Pinpoint the cell where the given text exists, returning its [X, Y] midpoint coordinate. 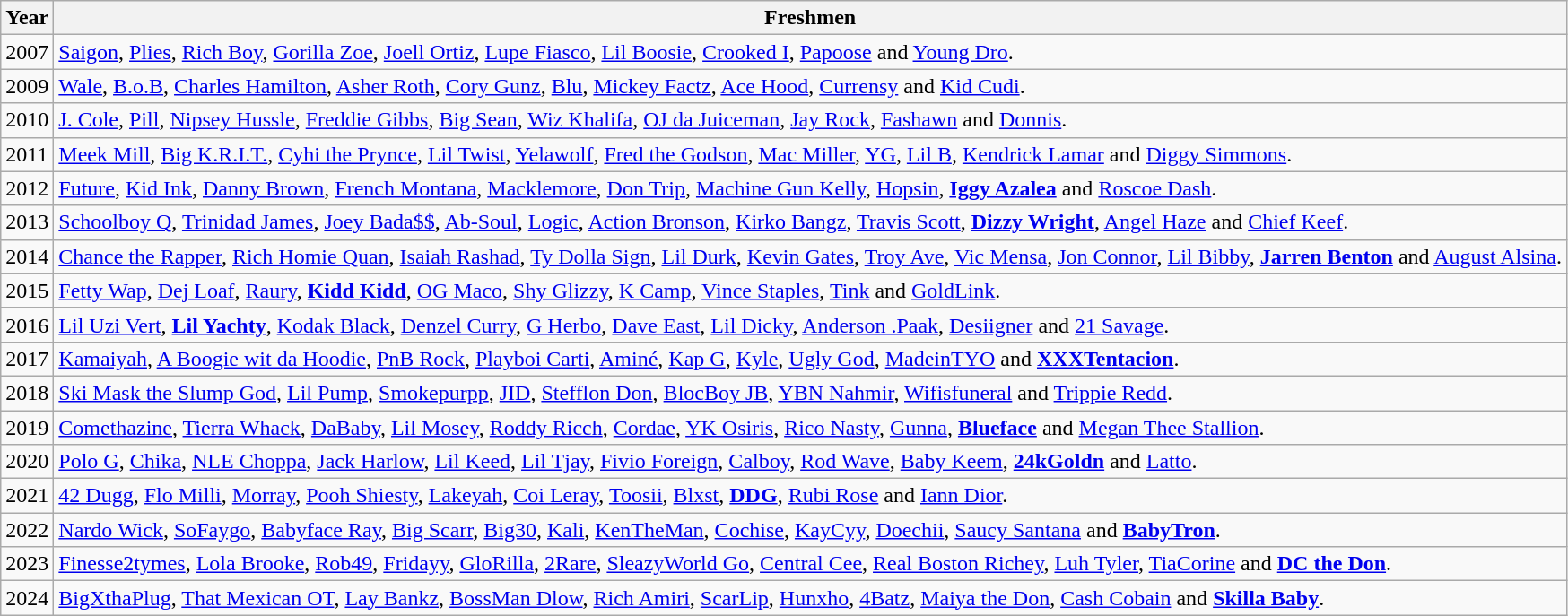
BigXthaPlug, That Mexican OT, Lay Bankz, BossMan Dlow, Rich Amiri, ScarLip, Hunxho, 4Batz, Maiya the Don, Cash Cobain and Skilla Baby. [811, 598]
Wale, B.o.B, Charles Hamilton, Asher Roth, Cory Gunz, Blu, Mickey Factz, Ace Hood, Currensy and Kid Cudi. [811, 86]
Kamaiyah, A Boogie wit da Hoodie, PnB Rock, Playboi Carti, Aminé, Kap G, Kyle, Ugly God, MadeinTYO and XXXTentacion. [811, 359]
2022 [27, 530]
Fetty Wap, Dej Loaf, Raury, Kidd Kidd, OG Maco, Shy Glizzy, K Camp, Vince Staples, Tink and GoldLink. [811, 291]
2017 [27, 359]
Polo G, Chika, NLE Choppa, Jack Harlow, Lil Keed, Lil Tjay, Fivio Foreign, Calboy, Rod Wave, Baby Keem, 24kGoldn and Latto. [811, 462]
Freshmen [811, 18]
Ski Mask the Slump God, Lil Pump, Smokepurpp, JID, Stefflon Don, BlocBoy JB, YBN Nahmir, Wifisfuneral and Trippie Redd. [811, 393]
Comethazine, Tierra Whack, DaBaby, Lil Mosey, Roddy Ricch, Cordae, YK Osiris, Rico Nasty, Gunna, Blueface and Megan Thee Stallion. [811, 428]
42 Dugg, Flo Milli, Morray, Pooh Shiesty, Lakeyah, Coi Leray, Toosii, Blxst, DDG, Rubi Rose and Iann Dior. [811, 496]
2014 [27, 256]
2024 [27, 598]
2019 [27, 428]
Schoolboy Q, Trinidad James, Joey Bada$$, Ab-Soul, Logic, Action Bronson, Kirko Bangz, Travis Scott, Dizzy Wright, Angel Haze and Chief Keef. [811, 222]
2013 [27, 222]
2023 [27, 564]
Future, Kid Ink, Danny Brown, French Montana, Macklemore, Don Trip, Machine Gun Kelly, Hopsin, Iggy Azalea and Roscoe Dash. [811, 188]
Finesse2tymes, Lola Brooke, Rob49, Fridayy, GloRilla, 2Rare, SleazyWorld Go, Central Cee, Real Boston Richey, Luh Tyler, TiaCorine and DC the Don. [811, 564]
2016 [27, 325]
J. Cole, Pill, Nipsey Hussle, Freddie Gibbs, Big Sean, Wiz Khalifa, OJ da Juiceman, Jay Rock, Fashawn and Donnis. [811, 120]
2011 [27, 154]
Meek Mill, Big K.R.I.T., Cyhi the Prynce, Lil Twist, Yelawolf, Fred the Godson, Mac Miller, YG, Lil B, Kendrick Lamar and Diggy Simmons. [811, 154]
Saigon, Plies, Rich Boy, Gorilla Zoe, Joell Ortiz, Lupe Fiasco, Lil Boosie, Crooked I, Papoose and Young Dro. [811, 52]
2018 [27, 393]
Nardo Wick, SoFaygo, Babyface Ray, Big Scarr, Big30, Kali, KenTheMan, Cochise, KayCyy, Doechii, Saucy Santana and BabyTron. [811, 530]
2010 [27, 120]
2007 [27, 52]
Lil Uzi Vert, Lil Yachty, Kodak Black, Denzel Curry, G Herbo, Dave East, Lil Dicky, Anderson .Paak, Desiigner and 21 Savage. [811, 325]
2015 [27, 291]
Year [27, 18]
2021 [27, 496]
2009 [27, 86]
2012 [27, 188]
2020 [27, 462]
